Provide the [X, Y] coordinate of the cell's center where the given text is located.  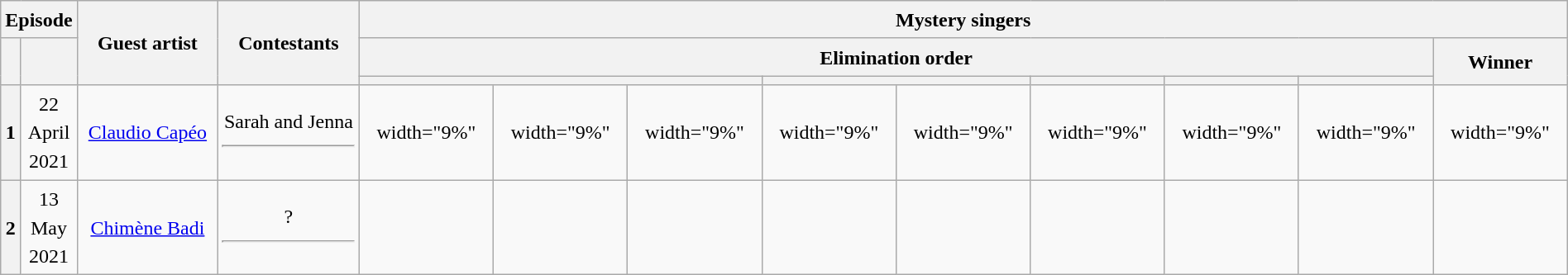
Mystery singers [963, 20]
Winner [1500, 61]
Chimène Badi [147, 228]
Guest artist [147, 43]
Sarah and Jenna [289, 132]
Elimination order [896, 57]
Contestants [289, 43]
Claudio Capéo [147, 132]
2 [11, 228]
Episode [39, 20]
? [289, 228]
22 April 2021 [49, 132]
13 May 2021 [49, 228]
1 [11, 132]
